Identify which cell holds the provided text, then report its (x, y) central coordinate. 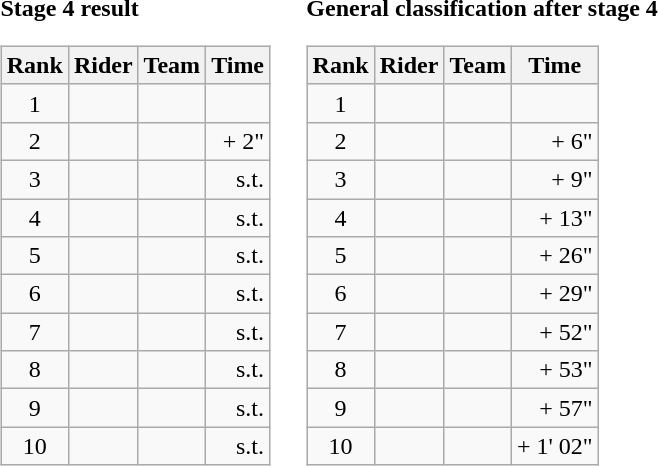
+ 2" (238, 141)
+ 1' 02" (554, 446)
+ 29" (554, 294)
+ 9" (554, 179)
+ 53" (554, 370)
+ 26" (554, 256)
+ 6" (554, 141)
+ 52" (554, 332)
+ 13" (554, 217)
+ 57" (554, 408)
